Determine the [x, y] coordinate at the center of the cell enclosing the given text.  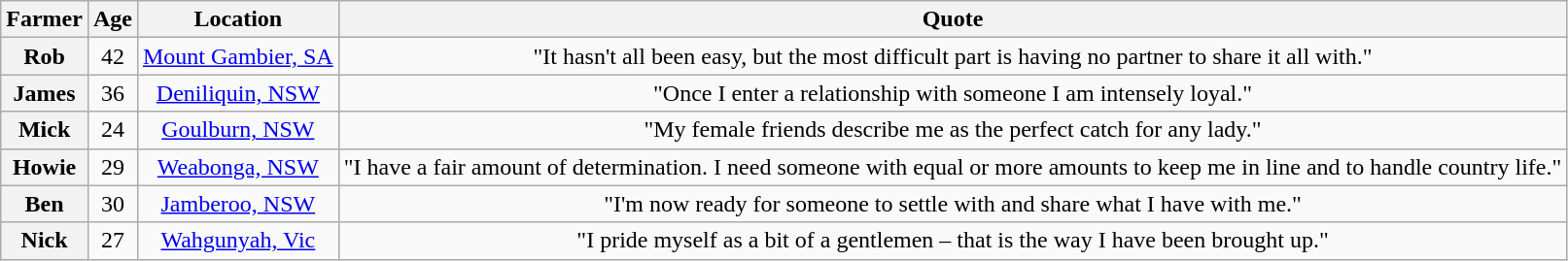
"Once I enter a relationship with someone I am intensely loyal." [953, 93]
29 [113, 167]
James [45, 93]
Howie [45, 167]
Mick [45, 130]
Location [237, 19]
Farmer [45, 19]
Wahgunyah, Vic [237, 241]
"I have a fair amount of determination. I need someone with equal or more amounts to keep me in line and to handle country life." [953, 167]
Nick [45, 241]
Goulburn, NSW [237, 130]
Age [113, 19]
"I'm now ready for someone to settle with and share what I have with me." [953, 204]
"I pride myself as a bit of a gentlemen – that is the way I have been brought up." [953, 241]
27 [113, 241]
Ben [45, 204]
30 [113, 204]
Weabonga, NSW [237, 167]
"My female friends describe me as the perfect catch for any lady." [953, 130]
36 [113, 93]
Jamberoo, NSW [237, 204]
42 [113, 56]
"It hasn't all been easy, but the most difficult part is having no partner to share it all with." [953, 56]
Deniliquin, NSW [237, 93]
Rob [45, 56]
Mount Gambier, SA [237, 56]
Quote [953, 19]
24 [113, 130]
